Detect which cell encompasses the target text, then output its [x, y] center coordinate. 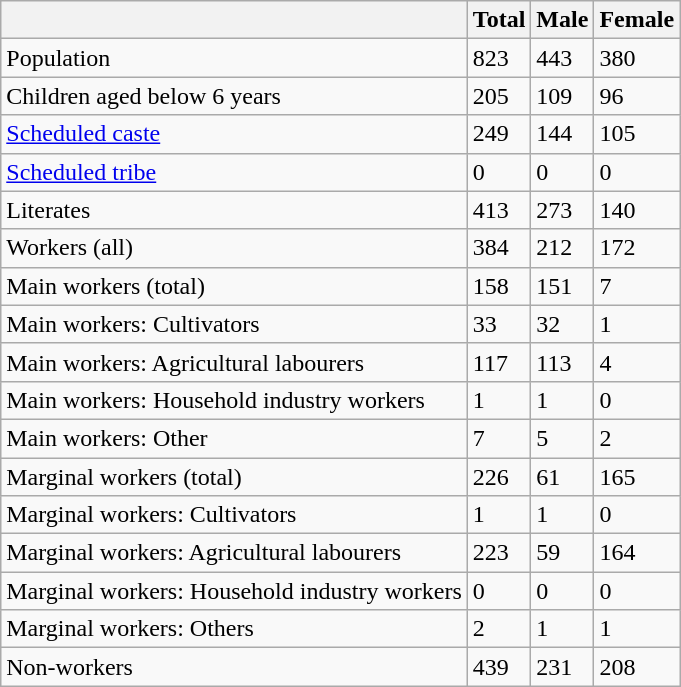
144 [562, 134]
413 [499, 210]
140 [637, 210]
32 [562, 324]
Marginal workers: Household industry workers [234, 591]
96 [637, 96]
Marginal workers: Cultivators [234, 515]
443 [562, 58]
223 [499, 553]
231 [562, 667]
Male [562, 20]
384 [499, 248]
Marginal workers (total) [234, 477]
249 [499, 134]
Population [234, 58]
164 [637, 553]
205 [499, 96]
380 [637, 58]
5 [562, 438]
61 [562, 477]
Marginal workers: Agricultural labourers [234, 553]
Main workers: Household industry workers [234, 400]
109 [562, 96]
117 [499, 362]
33 [499, 324]
273 [562, 210]
Scheduled tribe [234, 172]
Total [499, 20]
823 [499, 58]
212 [562, 248]
Female [637, 20]
208 [637, 667]
Main workers: Other [234, 438]
Scheduled caste [234, 134]
Main workers (total) [234, 286]
105 [637, 134]
Main workers: Cultivators [234, 324]
158 [499, 286]
Workers (all) [234, 248]
151 [562, 286]
Children aged below 6 years [234, 96]
Main workers: Agricultural labourers [234, 362]
439 [499, 667]
172 [637, 248]
59 [562, 553]
Literates [234, 210]
165 [637, 477]
226 [499, 477]
Non-workers [234, 667]
Marginal workers: Others [234, 629]
113 [562, 362]
4 [637, 362]
